Detect which cell encompasses the target text, then output its (X, Y) center coordinate. 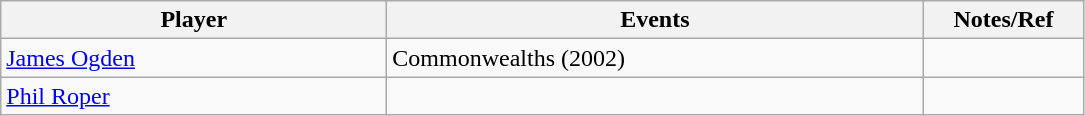
Events (655, 20)
Commonwealths (2002) (655, 58)
Notes/Ref (1004, 20)
Player (194, 20)
James Ogden (194, 58)
Phil Roper (194, 96)
